Search for the cell housing the specified text and yield its [X, Y] center coordinate. 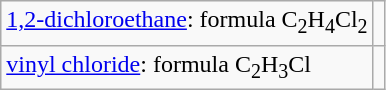
1,2-dichloroethane: formula C2H4Cl2 [187, 23]
vinyl chloride: formula C2H3Cl [187, 67]
